Capture the cell that displays the provided text and extract its (X, Y) central coordinate. 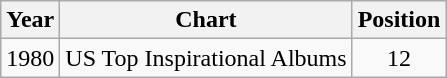
Year (30, 20)
Position (399, 20)
12 (399, 58)
1980 (30, 58)
US Top Inspirational Albums (206, 58)
Chart (206, 20)
